Detect which cell encompasses the target text, then output its (x, y) center coordinate. 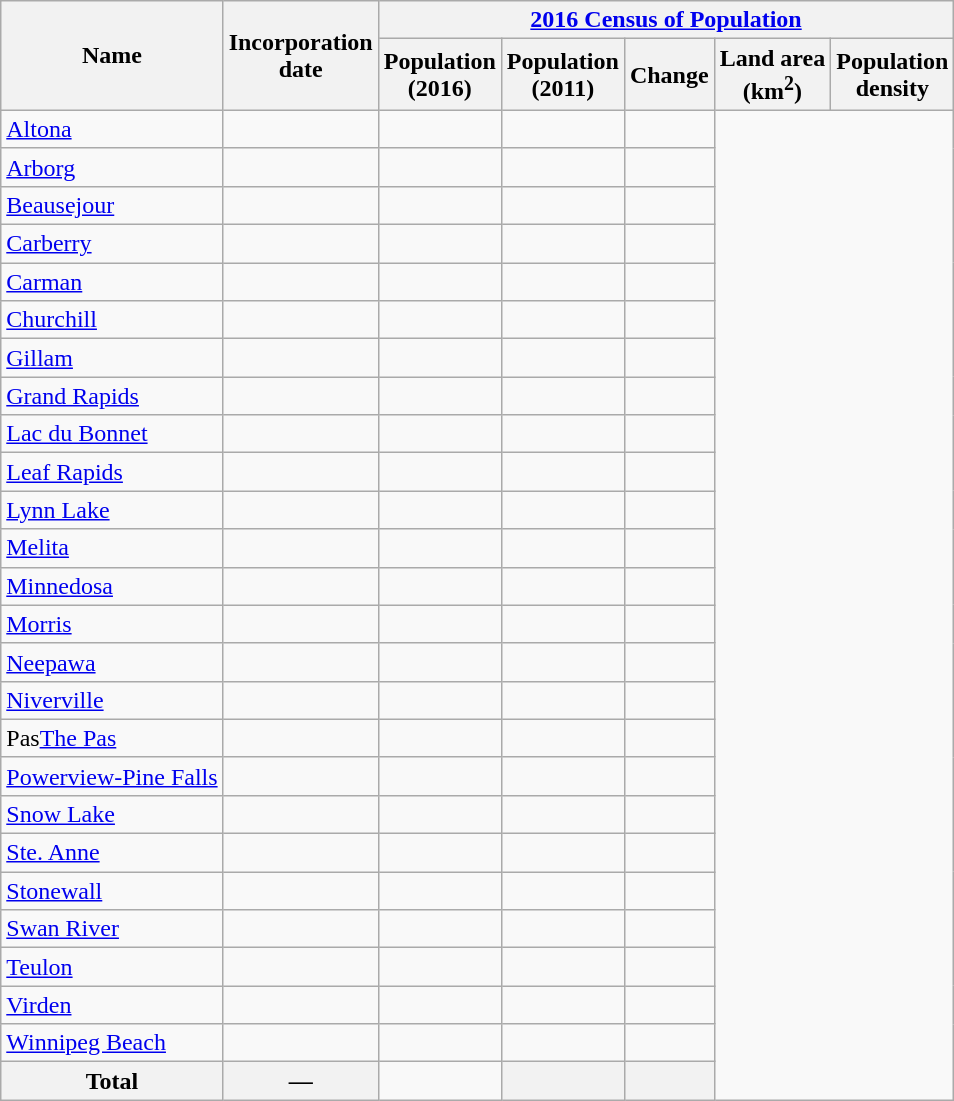
Leaf Rapids (112, 472)
Ste. Anne (112, 853)
Land area(km2) (772, 75)
Niverville (112, 700)
Populationdensity (892, 75)
Carberry (112, 244)
Arborg (112, 167)
Change (669, 75)
Name (112, 56)
Morris (112, 624)
Altona (112, 129)
— (300, 1081)
Carman (112, 282)
Snow Lake (112, 814)
PasThe Pas (112, 738)
2016 Census of Population (666, 20)
Powerview-Pine Falls (112, 776)
Teulon (112, 967)
Incorporationdate (300, 56)
Neepawa (112, 662)
Winnipeg Beach (112, 1043)
Population(2011) (562, 75)
Beausejour (112, 205)
Population(2016) (440, 75)
Virden (112, 1005)
Gillam (112, 358)
Stonewall (112, 891)
Melita (112, 548)
Total (112, 1081)
Lynn Lake (112, 510)
Churchill (112, 320)
Minnedosa (112, 586)
Grand Rapids (112, 396)
Swan River (112, 929)
Lac du Bonnet (112, 434)
